Provide the (X, Y) coordinate of the cell's center where the given text is located.  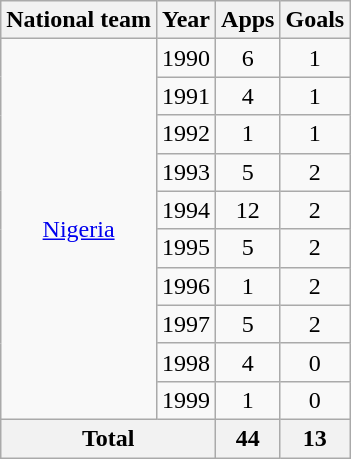
1997 (186, 324)
1991 (186, 96)
1999 (186, 400)
1994 (186, 210)
1990 (186, 58)
Year (186, 20)
National team (79, 20)
12 (248, 210)
1996 (186, 286)
Goals (315, 20)
1998 (186, 362)
1993 (186, 172)
Total (108, 438)
1995 (186, 248)
1992 (186, 134)
13 (315, 438)
6 (248, 58)
Apps (248, 20)
44 (248, 438)
Nigeria (79, 230)
